Determine the [x, y] coordinate at the center of the cell enclosing the given text.  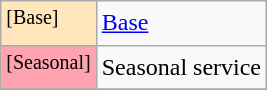
[Seasonal] [48, 68]
Seasonal service [181, 68]
[Base] [48, 24]
Base [181, 24]
